Search for the cell housing the specified text and yield its (X, Y) center coordinate. 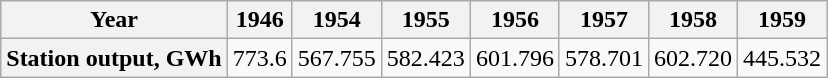
Station output, GWh (114, 58)
1954 (336, 20)
445.532 (782, 58)
1959 (782, 20)
1956 (514, 20)
1946 (260, 20)
567.755 (336, 58)
582.423 (426, 58)
602.720 (694, 58)
1955 (426, 20)
1958 (694, 20)
578.701 (604, 58)
Year (114, 20)
1957 (604, 20)
773.6 (260, 58)
601.796 (514, 58)
